Find where the given text appears and provide that cell's center as [X, Y] coordinate. 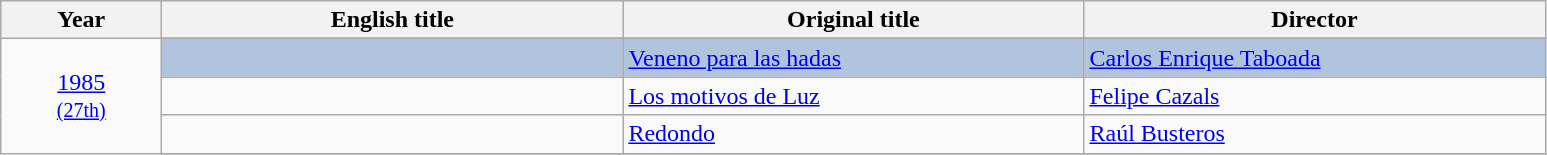
Redondo [854, 134]
Year [82, 20]
Felipe Cazals [1314, 96]
English title [392, 20]
Original title [854, 20]
Director [1314, 20]
Veneno para las hadas [854, 58]
Raúl Busteros [1314, 134]
1985(27th) [82, 96]
Carlos Enrique Taboada [1314, 58]
Los motivos de Luz [854, 96]
